Pinpoint the cell where the given text exists, returning its [X, Y] midpoint coordinate. 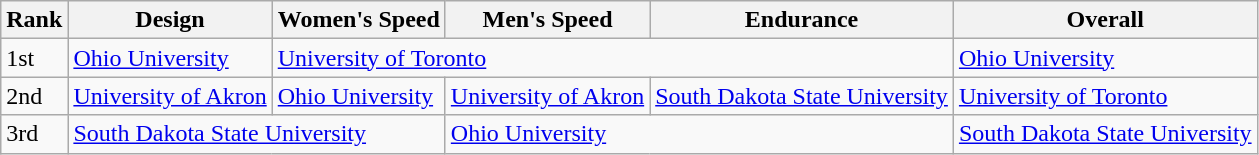
1st [34, 58]
Women's Speed [358, 20]
Endurance [802, 20]
2nd [34, 96]
Rank [34, 20]
Men's Speed [547, 20]
Design [170, 20]
Overall [1105, 20]
3rd [34, 134]
